Search for the cell housing the specified text and yield its [x, y] center coordinate. 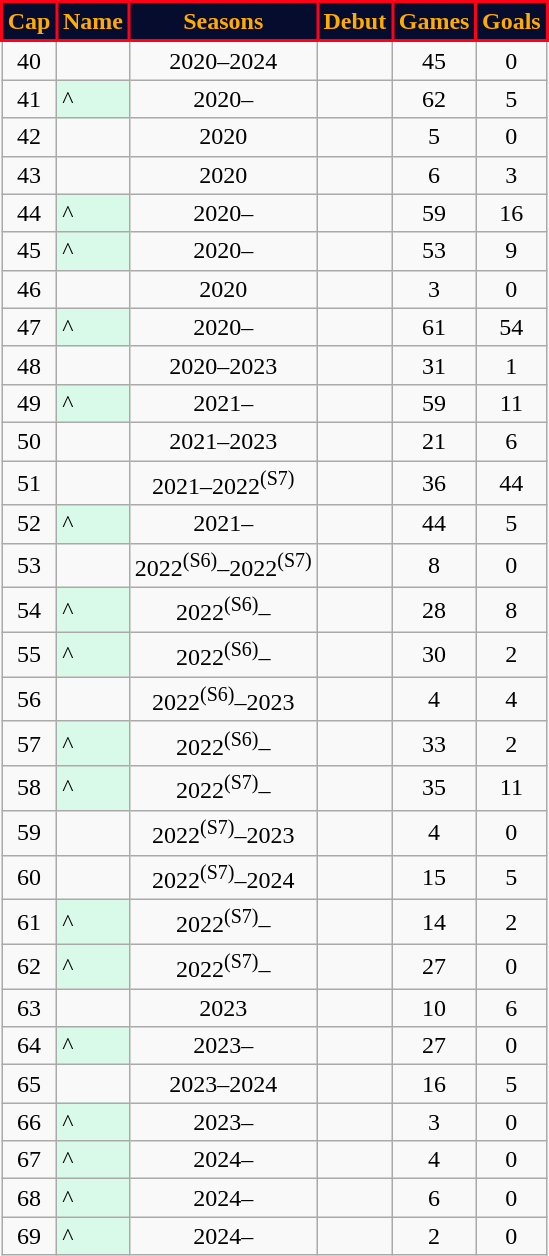
21 [434, 441]
66 [30, 1122]
51 [30, 482]
58 [30, 788]
42 [30, 137]
48 [30, 365]
60 [30, 878]
69 [30, 1236]
2022(S7)–2023 [223, 832]
55 [30, 654]
2022(S7)–2024 [223, 878]
2021–2023 [223, 441]
2023–2024 [223, 1084]
65 [30, 1084]
52 [30, 524]
31 [434, 365]
40 [30, 60]
56 [30, 700]
36 [434, 482]
68 [30, 1198]
63 [30, 1008]
9 [512, 251]
46 [30, 289]
28 [434, 610]
64 [30, 1046]
49 [30, 403]
57 [30, 744]
Name [94, 22]
33 [434, 744]
15 [434, 878]
47 [30, 327]
2020–2023 [223, 365]
2022(S6)–2023 [223, 700]
2021–2022(S7) [223, 482]
Goals [512, 22]
Debut [354, 22]
Cap [30, 22]
41 [30, 99]
2020–2024 [223, 60]
67 [30, 1160]
Games [434, 22]
2023 [223, 1008]
43 [30, 175]
Seasons [223, 22]
35 [434, 788]
2022(S6)–2022(S7) [223, 566]
30 [434, 654]
10 [434, 1008]
50 [30, 441]
14 [434, 922]
1 [512, 365]
